Provide the (X, Y) coordinate of the cell's center where the given text is located.  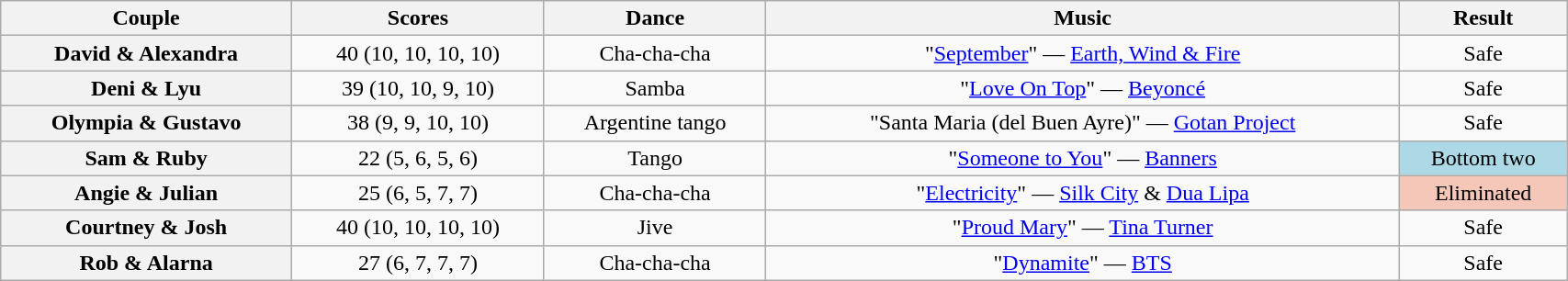
Olympia & Gustavo (147, 123)
39 (10, 10, 9, 10) (417, 88)
"Someone to You" — Banners (1083, 158)
"Santa Maria (del Buen Ayre)" — Gotan Project (1083, 123)
Samba (654, 88)
"Dynamite" — BTS (1083, 263)
Couple (147, 18)
Eliminated (1483, 193)
Rob & Alarna (147, 263)
Deni & Lyu (147, 88)
David & Alexandra (147, 53)
Tango (654, 158)
Sam & Ruby (147, 158)
27 (6, 7, 7, 7) (417, 263)
25 (6, 5, 7, 7) (417, 193)
"Electricity" — Silk City & Dua Lipa (1083, 193)
"Love On Top" — Beyoncé (1083, 88)
Angie & Julian (147, 193)
Jive (654, 228)
Courtney & Josh (147, 228)
"September" — Earth, Wind & Fire (1083, 53)
Result (1483, 18)
38 (9, 9, 10, 10) (417, 123)
Dance (654, 18)
22 (5, 6, 5, 6) (417, 158)
Bottom two (1483, 158)
Scores (417, 18)
Argentine tango (654, 123)
"Proud Mary" — Tina Turner (1083, 228)
Music (1083, 18)
